Find where the given text appears and provide that cell's center as [x, y] coordinate. 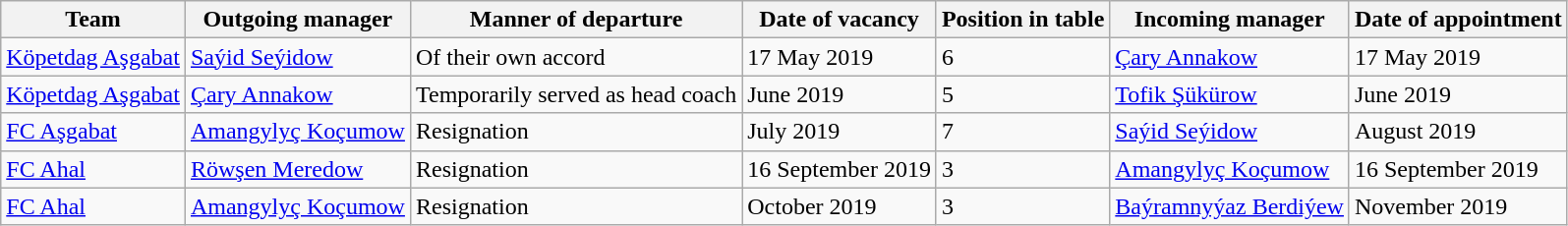
Position in table [1022, 20]
Team [93, 20]
7 [1022, 132]
Temporarily served as head coach [576, 94]
July 2019 [840, 132]
August 2019 [1458, 132]
Röwşen Meredow [297, 169]
Of their own accord [576, 57]
October 2019 [840, 206]
Date of vacancy [840, 20]
Incoming manager [1230, 20]
Date of appointment [1458, 20]
Tofik Şükürow [1230, 94]
6 [1022, 57]
Manner of departure [576, 20]
November 2019 [1458, 206]
Outgoing manager [297, 20]
5 [1022, 94]
Baýramnyýaz Berdiýew [1230, 206]
FC Aşgabat [93, 132]
